Detect which cell encompasses the target text, then output its [x, y] center coordinate. 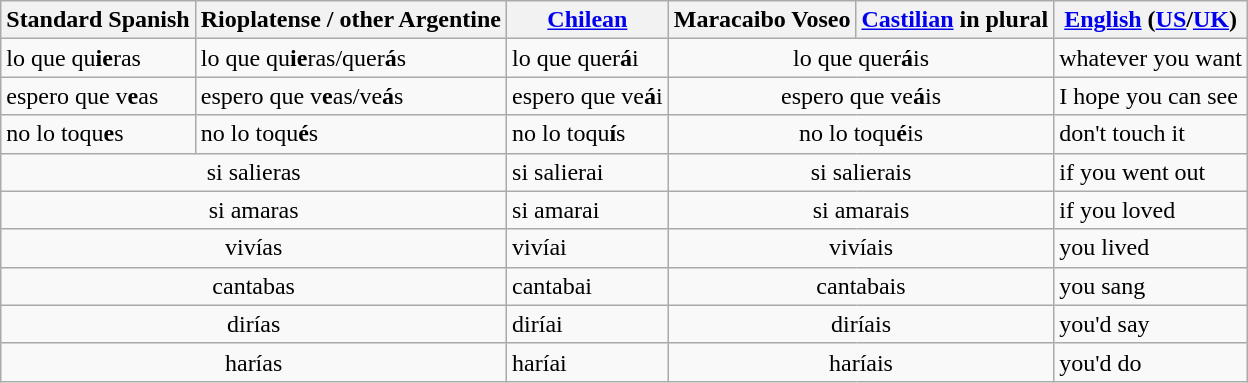
harías [254, 362]
Maracaibo Voseo [762, 20]
cantabas [254, 286]
si amarai [588, 210]
you'd do [1151, 362]
vivíai [588, 248]
si salierais [861, 172]
diríais [861, 324]
you'd say [1151, 324]
lo que quieras [98, 58]
dirías [254, 324]
if you went out [1151, 172]
cantabais [861, 286]
si salieras [254, 172]
no lo toques [98, 134]
don't touch it [1151, 134]
Chilean [588, 20]
si amaras [254, 210]
if you loved [1151, 210]
si salierai [588, 172]
espero que veas [98, 96]
haríais [861, 362]
lo que querái [588, 58]
no lo toqués [350, 134]
you lived [1151, 248]
you sang [1151, 286]
cantabai [588, 286]
Standard Spanish [98, 20]
haríai [588, 362]
diríai [588, 324]
vivíais [861, 248]
no lo toquéis [861, 134]
lo que queráis [861, 58]
espero que veáis [861, 96]
I hope you can see [1151, 96]
no lo toquís [588, 134]
Rioplatense / other Argentine [350, 20]
espero que veas/veás [350, 96]
si amarais [861, 210]
vivías [254, 248]
lo que quieras/querás [350, 58]
whatever you want [1151, 58]
Castilian in plural [955, 20]
espero que veái [588, 96]
English (US/UK) [1151, 20]
